Determine the (x, y) coordinate at the center of the cell enclosing the given text.  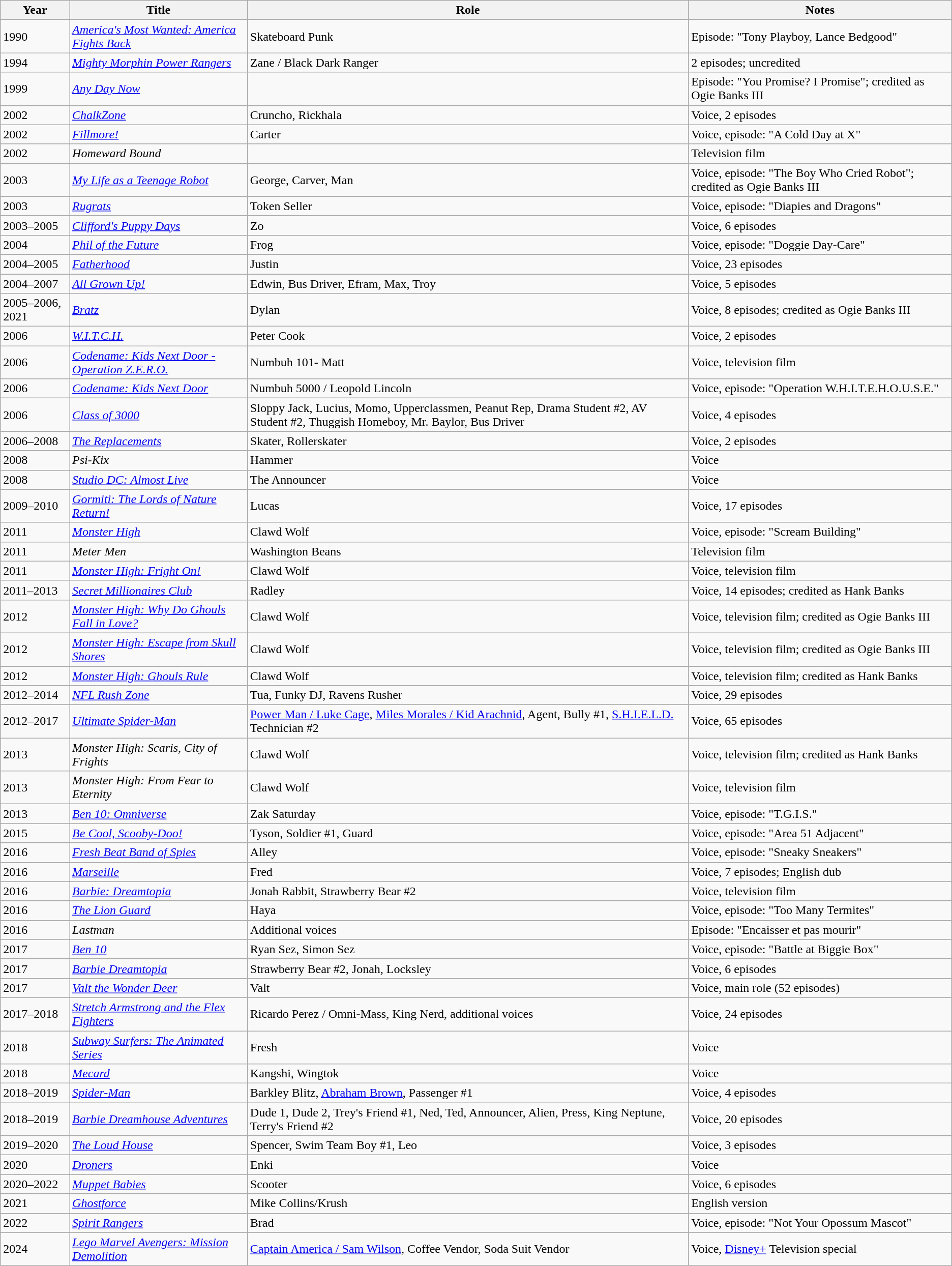
Voice, episode: "Operation W.H.I.T.E.H.O.U.S.E." (820, 389)
2019–2020 (35, 1145)
Fresh (468, 1047)
The Lion Guard (159, 910)
Power Man / Luke Cage, Miles Morales / Kid Arachnid, Agent, Bully #1, S.H.I.E.L.D. Technician #2 (468, 721)
Spirit Rangers (159, 1223)
My Life as a Teenage Robot (159, 180)
Muppet Babies (159, 1184)
Voice, episode: "The Boy Who Cried Robot"; credited as Ogie Banks III (820, 180)
Mecard (159, 1074)
Class of 3000 (159, 415)
Voice, 7 episodes; English dub (820, 872)
Voice, 17 episodes (820, 506)
Rugrats (159, 206)
Sloppy Jack, Lucius, Momo, Upperclassmen, Peanut Rep, Drama Student #2, AV Student #2, Thuggish Homeboy, Mr. Baylor, Bus Driver (468, 415)
Token Seller (468, 206)
Fresh Beat Band of Spies (159, 852)
Alley (468, 852)
Voice, Disney+ Television special (820, 1249)
Monster High (159, 532)
Meter Men (159, 551)
2003–2005 (35, 225)
Dylan (468, 310)
Peter Cook (468, 336)
All Grown Up! (159, 283)
Strawberry Bear #2, Jonah, Locksley (468, 968)
Kangshi, Wingtok (468, 1074)
2022 (35, 1223)
Tua, Funky DJ, Ravens Rusher (468, 695)
Voice, episode: "Not Your Opossum Mascot" (820, 1223)
2021 (35, 1203)
2005–2006, 2021 (35, 310)
2004–2005 (35, 264)
Valt (468, 988)
Voice, episode: "Too Many Termites" (820, 910)
Radley (468, 590)
1994 (35, 63)
Ben 10 (159, 949)
Lego Marvel Avengers: Mission Demolition (159, 1249)
Notes (820, 10)
ChalkZone (159, 115)
Voice, episode: "Area 51 Adjacent" (820, 833)
Captain America / Sam Wilson, Coffee Vendor, Soda Suit Vendor (468, 1249)
Lastman (159, 930)
Any Day Now (159, 89)
Skater, Rollerskater (468, 441)
Homeward Bound (159, 154)
Voice, 5 episodes (820, 283)
Hammer (468, 460)
2015 (35, 833)
NFL Rush Zone (159, 695)
Frog (468, 245)
Year (35, 10)
2004 (35, 245)
Washington Beans (468, 551)
Monster High: Escape from Skull Shores (159, 649)
Monster High: Fright On! (159, 571)
Monster High: Why Do Ghouls Fall in Love? (159, 616)
Haya (468, 910)
Voice, 24 episodes (820, 1014)
Barkley Blitz, Abraham Brown, Passenger #1 (468, 1093)
Voice, episode: "Battle at Biggie Box" (820, 949)
The Replacements (159, 441)
Episode: "Encaisser et pas mourir" (820, 930)
Barbie: Dreamtopia (159, 891)
1999 (35, 89)
Jonah Rabbit, Strawberry Bear #2 (468, 891)
2012–2017 (35, 721)
Voice, 23 episodes (820, 264)
The Announcer (468, 480)
Edwin, Bus Driver, Efram, Max, Troy (468, 283)
2006–2008 (35, 441)
Marseille (159, 872)
Voice, episode: "Sneaky Sneakers" (820, 852)
Voice, episode: "A Cold Day at X" (820, 134)
Studio DC: Almost Live (159, 480)
Voice, 8 episodes; credited as Ogie Banks III (820, 310)
Lucas (468, 506)
W.I.T.C.H. (159, 336)
Voice, 3 episodes (820, 1145)
Be Cool, Scooby-Doo! (159, 833)
America's Most Wanted: America Fights Back (159, 37)
Voice, 14 episodes; credited as Hank Banks (820, 590)
Bratz (159, 310)
Ricardo Perez / Omni-Mass, King Nerd, additional voices (468, 1014)
Episode: "You Promise? I Promise"; credited as Ogie Banks III (820, 89)
Phil of the Future (159, 245)
The Loud House (159, 1145)
2017–2018 (35, 1014)
Barbie Dreamtopia (159, 968)
Voice, 20 episodes (820, 1119)
Fred (468, 872)
Spencer, Swim Team Boy #1, Leo (468, 1145)
Ghostforce (159, 1203)
Zo (468, 225)
Zak Saturday (468, 814)
Voice, 65 episodes (820, 721)
Episode: "Tony Playboy, Lance Bedgood" (820, 37)
Numbuh 5000 / Leopold Lincoln (468, 389)
2024 (35, 1249)
Secret Millionaires Club (159, 590)
Voice, main role (52 episodes) (820, 988)
Voice, episode: "Doggie Day-Care" (820, 245)
Cruncho, Rickhala (468, 115)
Droners (159, 1165)
Brad (468, 1223)
Subway Surfers: The Animated Series (159, 1047)
Ben 10: Omniverse (159, 814)
Fillmore! (159, 134)
2020 (35, 1165)
Fatherhood (159, 264)
Spider-Man (159, 1093)
Mike Collins/Krush (468, 1203)
Scooter (468, 1184)
Voice, episode: "Diapies and Dragons" (820, 206)
Barbie Dreamhouse Adventures (159, 1119)
Dude 1, Dude 2, Trey's Friend #1, Ned, Ted, Announcer, Alien, Press, King Neptune, Terry's Friend #2 (468, 1119)
Additional voices (468, 930)
Voice, episode: "T.G.I.S." (820, 814)
2 episodes; uncredited (820, 63)
2020–2022 (35, 1184)
Voice, episode: "Scream Building" (820, 532)
1990 (35, 37)
Codename: Kids Next Door (159, 389)
Enki (468, 1165)
Zane / Black Dark Ranger (468, 63)
Clifford's Puppy Days (159, 225)
Title (159, 10)
Ryan Sez, Simon Sez (468, 949)
Monster High: Ghouls Rule (159, 676)
Valt the Wonder Deer (159, 988)
Numbuh 101- Matt (468, 362)
Tyson, Soldier #1, Guard (468, 833)
Codename: Kids Next Door - Operation Z.E.R.O. (159, 362)
Role (468, 10)
Psi-Kix (159, 460)
Gormiti: The Lords of Nature Return! (159, 506)
Monster High: Scaris, City of Frights (159, 755)
Ultimate Spider-Man (159, 721)
Carter (468, 134)
2004–2007 (35, 283)
2009–2010 (35, 506)
Justin (468, 264)
2011–2013 (35, 590)
Skateboard Punk (468, 37)
Voice, 29 episodes (820, 695)
Monster High: From Fear to Eternity (159, 787)
English version (820, 1203)
Mighty Morphin Power Rangers (159, 63)
George, Carver, Man (468, 180)
2012–2014 (35, 695)
Stretch Armstrong and the Flex Fighters (159, 1014)
